Find where the given text appears and provide that cell's center as [X, Y] coordinate. 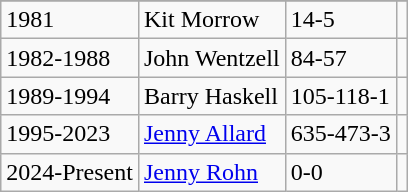
1982-1988 [70, 58]
635-473-3 [340, 134]
1989-1994 [70, 96]
105-118-1 [340, 96]
1995-2023 [70, 134]
Barry Haskell [212, 96]
Jenny Rohn [212, 172]
14-5 [340, 20]
0-0 [340, 172]
84-57 [340, 58]
John Wentzell [212, 58]
1981 [70, 20]
Kit Morrow [212, 20]
2024-Present [70, 172]
Jenny Allard [212, 134]
